Return [x, y] of the center of cell containing provided text 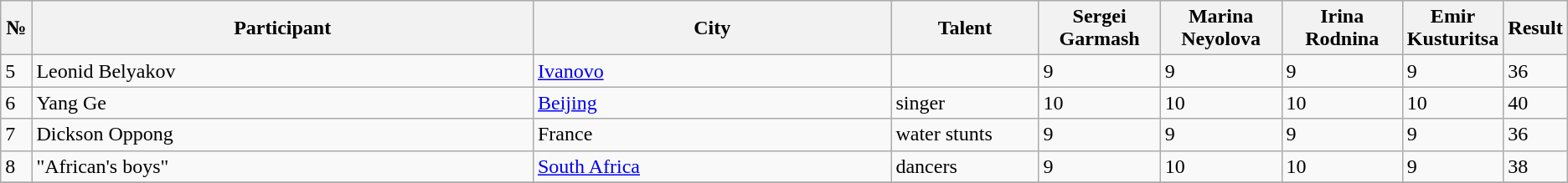
6 [17, 103]
7 [17, 135]
Sergei Garmash [1099, 28]
Dickson Oppong [283, 135]
Participant [283, 28]
8 [17, 166]
"African's boys" [283, 166]
Yang Ge [283, 103]
5 [17, 71]
Emir Kusturitsa [1452, 28]
№ [17, 28]
singer [965, 103]
Talent [965, 28]
water stunts [965, 135]
Ivanovo [712, 71]
City [712, 28]
dancers [965, 166]
France [712, 135]
Result [1535, 28]
Beijing [712, 103]
Irina Rodnina [1342, 28]
South Africa [712, 166]
40 [1535, 103]
38 [1535, 166]
Leonid Belyakov [283, 71]
Marina Neyolova [1221, 28]
